Determine the (x, y) coordinate at the center of the cell enclosing the given text.  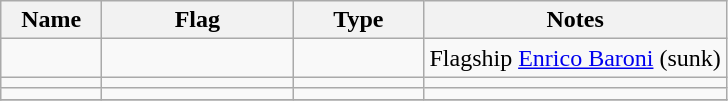
Notes (575, 20)
Name (52, 20)
Flagship Enrico Baroni (sunk) (575, 58)
Flag (198, 20)
Type (358, 20)
